Find where the given text appears and provide that cell's center as [X, Y] coordinate. 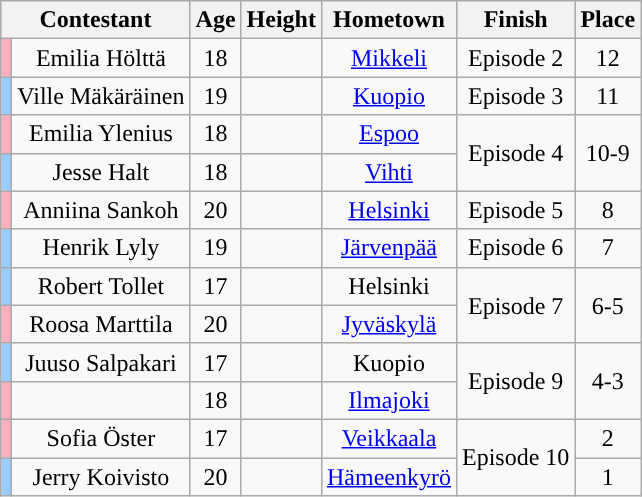
Episode 6 [515, 248]
Sofia Öster [101, 438]
Vihti [388, 172]
Place [608, 20]
Height [281, 20]
Episode 2 [515, 58]
Finish [515, 20]
Järvenpää [388, 248]
Juuso Salpakari [101, 362]
Ville Mäkäräinen [101, 96]
Age [216, 20]
7 [608, 248]
Henrik Lyly [101, 248]
Ilmajoki [388, 400]
Hometown [388, 20]
Episode 9 [515, 381]
Contestant [96, 20]
Episode 5 [515, 210]
Robert Tollet [101, 286]
Episode 4 [515, 153]
Episode 10 [515, 457]
Emilia Ylenius [101, 134]
Hämeenkyrö [388, 477]
Episode 7 [515, 305]
Mikkeli [388, 58]
Anniina Sankoh [101, 210]
Jesse Halt [101, 172]
Emilia Hölttä [101, 58]
12 [608, 58]
Veikkaala [388, 438]
Jerry Koivisto [101, 477]
1 [608, 477]
10-9 [608, 153]
8 [608, 210]
Espoo [388, 134]
11 [608, 96]
Roosa Marttila [101, 324]
Episode 3 [515, 96]
2 [608, 438]
Jyväskylä [388, 324]
4-3 [608, 381]
6-5 [608, 305]
